From the cell containing the given text, extract its center point as (x, y) coordinate. 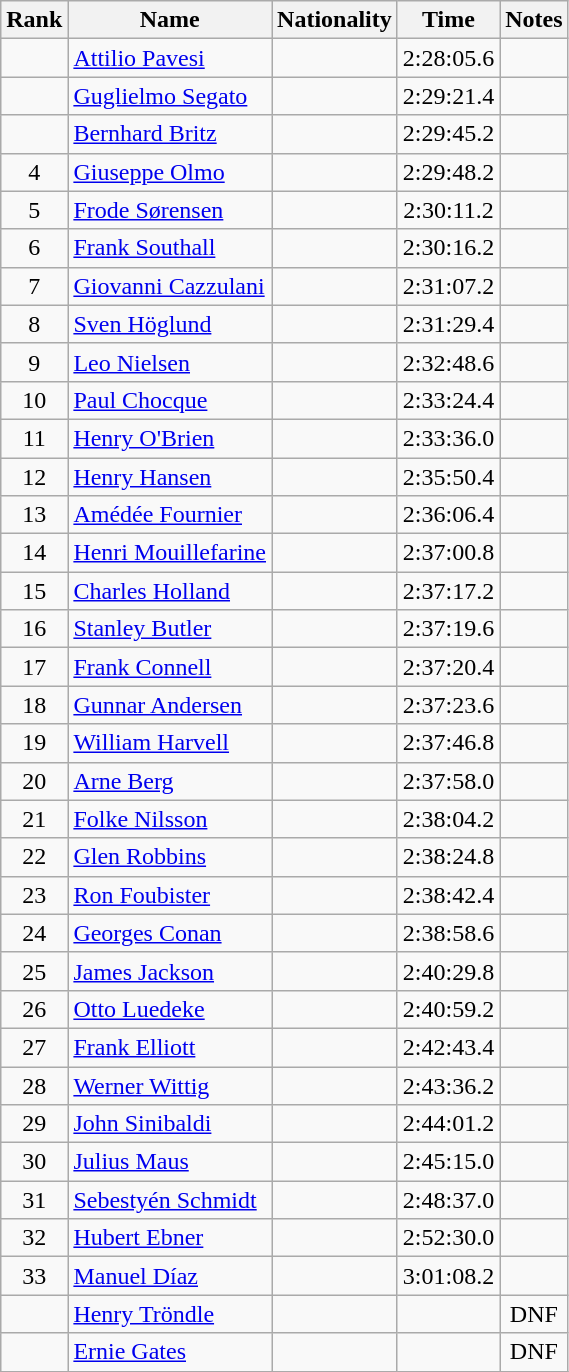
James Jackson (170, 971)
2:40:59.2 (448, 1009)
2:43:36.2 (448, 1085)
Glen Robbins (170, 857)
2:33:36.0 (448, 438)
Henry O'Brien (170, 438)
6 (34, 248)
2:38:04.2 (448, 819)
Henri Mouillefarine (170, 553)
31 (34, 1200)
Frode Sørensen (170, 210)
32 (34, 1238)
2:37:20.4 (448, 667)
Frank Elliott (170, 1047)
25 (34, 971)
20 (34, 781)
2:37:46.8 (448, 743)
Georges Conan (170, 933)
2:37:23.6 (448, 705)
2:33:24.4 (448, 400)
2:35:50.4 (448, 477)
12 (34, 477)
Name (170, 20)
2:29:21.4 (448, 96)
Sebestyén Schmidt (170, 1200)
2:32:48.6 (448, 362)
13 (34, 515)
33 (34, 1276)
16 (34, 629)
Manuel Díaz (170, 1276)
2:37:19.6 (448, 629)
8 (34, 324)
2:29:48.2 (448, 172)
2:37:00.8 (448, 553)
9 (34, 362)
2:44:01.2 (448, 1124)
Notes (534, 20)
22 (34, 857)
27 (34, 1047)
Gunnar Andersen (170, 705)
2:31:07.2 (448, 286)
Stanley Butler (170, 629)
26 (34, 1009)
2:40:29.8 (448, 971)
2:52:30.0 (448, 1238)
2:37:58.0 (448, 781)
2:38:24.8 (448, 857)
Leo Nielsen (170, 362)
2:36:06.4 (448, 515)
3:01:08.2 (448, 1276)
Paul Chocque (170, 400)
2:38:42.4 (448, 895)
2:38:58.6 (448, 933)
Amédée Fournier (170, 515)
Ernie Gates (170, 1352)
2:30:16.2 (448, 248)
Attilio Pavesi (170, 58)
10 (34, 400)
7 (34, 286)
19 (34, 743)
21 (34, 819)
Nationality (335, 20)
11 (34, 438)
Frank Southall (170, 248)
18 (34, 705)
William Harvell (170, 743)
Rank (34, 20)
28 (34, 1085)
30 (34, 1162)
4 (34, 172)
Bernhard Britz (170, 134)
Otto Luedeke (170, 1009)
Giuseppe Olmo (170, 172)
14 (34, 553)
29 (34, 1124)
2:28:05.6 (448, 58)
Giovanni Cazzulani (170, 286)
2:42:43.4 (448, 1047)
2:37:17.2 (448, 591)
Werner Wittig (170, 1085)
Henry Tröndle (170, 1314)
Guglielmo Segato (170, 96)
24 (34, 933)
2:31:29.4 (448, 324)
17 (34, 667)
John Sinibaldi (170, 1124)
Ron Foubister (170, 895)
2:30:11.2 (448, 210)
Sven Höglund (170, 324)
Hubert Ebner (170, 1238)
Henry Hansen (170, 477)
23 (34, 895)
5 (34, 210)
Arne Berg (170, 781)
2:29:45.2 (448, 134)
2:45:15.0 (448, 1162)
Folke Nilsson (170, 819)
Charles Holland (170, 591)
Frank Connell (170, 667)
Time (448, 20)
15 (34, 591)
2:48:37.0 (448, 1200)
Julius Maus (170, 1162)
